From the cell containing the given text, extract its center point as (X, Y) coordinate. 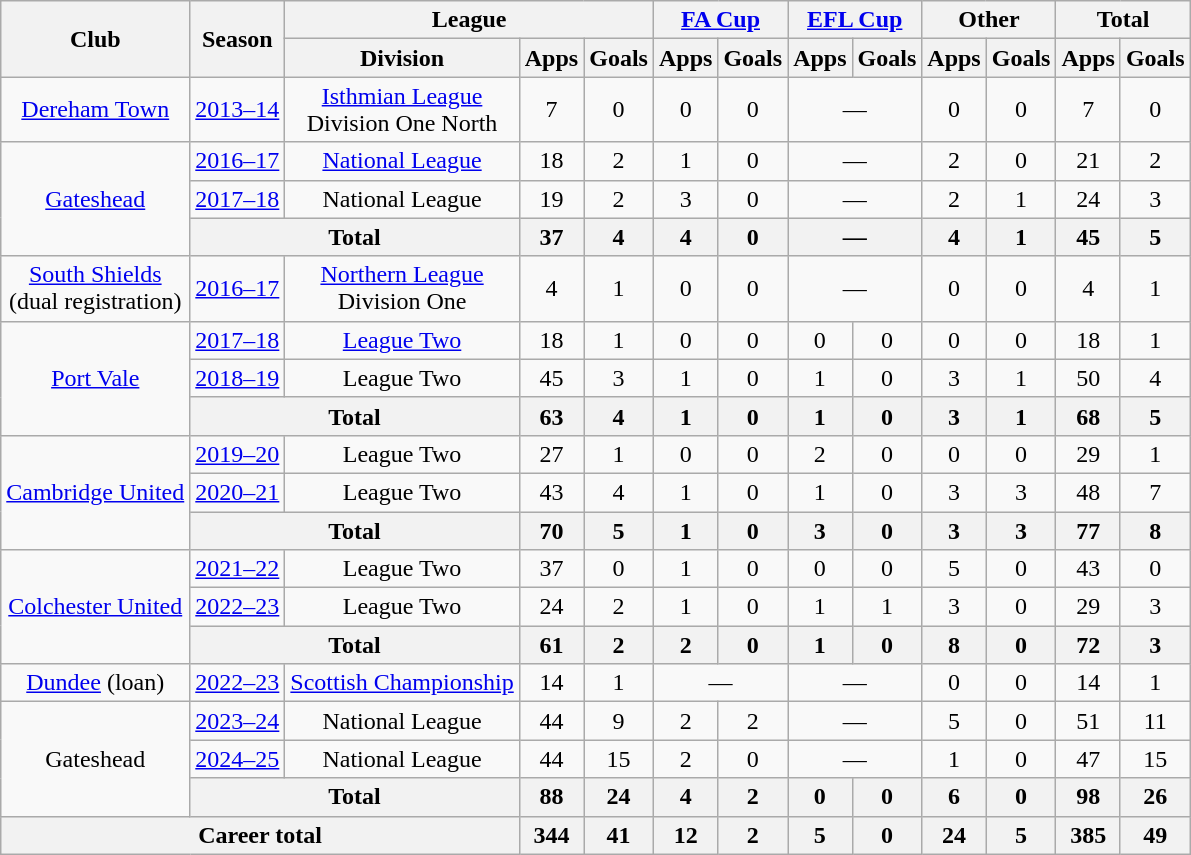
2021–22 (238, 569)
2018–19 (238, 378)
21 (1088, 161)
9 (619, 721)
41 (619, 835)
South Shields(dual registration) (96, 288)
2019–20 (238, 454)
344 (551, 835)
2024–25 (238, 759)
Division (402, 58)
47 (1088, 759)
Scottish Championship (402, 683)
Season (238, 39)
49 (1155, 835)
48 (1088, 492)
12 (685, 835)
98 (1088, 797)
League (470, 20)
72 (1088, 645)
6 (954, 797)
19 (551, 199)
Career total (260, 835)
2020–21 (238, 492)
385 (1088, 835)
70 (551, 531)
Isthmian LeagueDivision One North (402, 110)
50 (1088, 378)
2013–14 (238, 110)
Dereham Town (96, 110)
Cambridge United (96, 492)
Dundee (loan) (96, 683)
61 (551, 645)
2023–24 (238, 721)
77 (1088, 531)
68 (1088, 416)
FA Cup (720, 20)
88 (551, 797)
51 (1088, 721)
63 (551, 416)
27 (551, 454)
Northern LeagueDivision One (402, 288)
Club (96, 39)
EFL Cup (855, 20)
Other (989, 20)
Colchester United (96, 607)
Port Vale (96, 378)
11 (1155, 721)
26 (1155, 797)
